Pinpoint the cell where the given text exists, returning its (X, Y) midpoint coordinate. 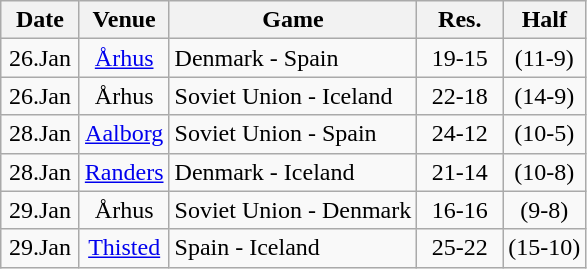
(10-8) (544, 172)
Randers (124, 172)
Thisted (124, 248)
22-18 (460, 96)
16-16 (460, 210)
Half (544, 20)
(14-9) (544, 96)
Soviet Union - Denmark (293, 210)
(11-9) (544, 58)
21-14 (460, 172)
Venue (124, 20)
(10-5) (544, 134)
19-15 (460, 58)
Date (40, 20)
25-22 (460, 248)
Denmark - Iceland (293, 172)
Soviet Union - Spain (293, 134)
Aalborg (124, 134)
(9-8) (544, 210)
Soviet Union - Iceland (293, 96)
Spain - Iceland (293, 248)
Game (293, 20)
Denmark - Spain (293, 58)
Res. (460, 20)
(15-10) (544, 248)
24-12 (460, 134)
